Capture the cell that displays the provided text and extract its [x, y] central coordinate. 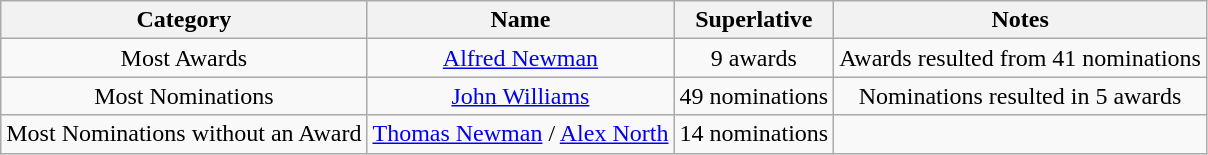
Awards resulted from 41 nominations [1020, 58]
9 awards [754, 58]
14 nominations [754, 134]
Most Nominations [184, 96]
Notes [1020, 20]
John Williams [520, 96]
Superlative [754, 20]
Most Nominations without an Award [184, 134]
Name [520, 20]
49 nominations [754, 96]
Most Awards [184, 58]
Nominations resulted in 5 awards [1020, 96]
Category [184, 20]
Alfred Newman [520, 58]
Thomas Newman / Alex North [520, 134]
